Extract the (x, y) coordinate from the center of the cell holding the provided text.  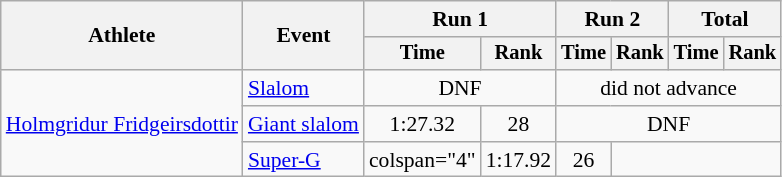
Giant slalom (304, 124)
Run 1 (460, 19)
28 (518, 124)
1:27.32 (422, 124)
Holmgridur Fridgeirsdottir (122, 124)
Athlete (122, 36)
Slalom (304, 88)
did not advance (668, 88)
Run 2 (612, 19)
Event (304, 36)
Total (725, 19)
